Detect which cell encompasses the target text, then output its [x, y] center coordinate. 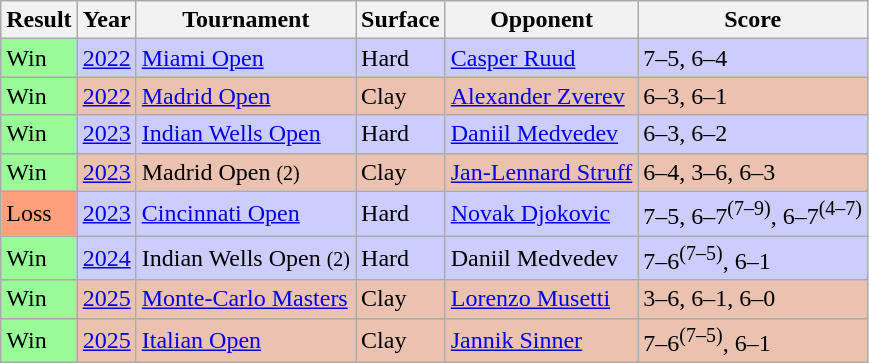
Indian Wells Open (2) [246, 258]
Cincinnati Open [246, 214]
7–5, 6–7(7–9), 6–7(4–7) [753, 214]
Lorenzo Musetti [542, 299]
2024 [106, 258]
Opponent [542, 20]
Surface [401, 20]
Jan-Lennard Struff [542, 172]
Indian Wells Open [246, 134]
6–3, 6–2 [753, 134]
Result [39, 20]
6–3, 6–1 [753, 96]
3–6, 6–1, 6–0 [753, 299]
Loss [39, 214]
7–5, 6–4 [753, 58]
Madrid Open (2) [246, 172]
Novak Djokovic [542, 214]
Monte-Carlo Masters [246, 299]
Madrid Open [246, 96]
Tournament [246, 20]
Score [753, 20]
Jannik Sinner [542, 340]
Miami Open [246, 58]
6–4, 3–6, 6–3 [753, 172]
Casper Ruud [542, 58]
Alexander Zverev [542, 96]
Italian Open [246, 340]
Year [106, 20]
